Output the [x, y] coordinate of the center of the cell containing the given text.  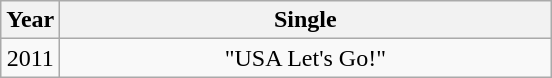
"USA Let's Go!" [306, 58]
2011 [30, 58]
Single [306, 20]
Year [30, 20]
